Return the [X, Y] coordinate for the center point of the cell that contains the specified text.  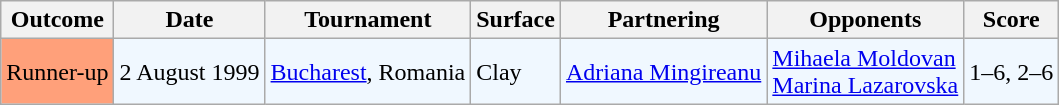
Opponents [866, 20]
Partnering [663, 20]
1–6, 2–6 [1012, 72]
Score [1012, 20]
Tournament [368, 20]
Bucharest, Romania [368, 72]
Surface [516, 20]
Date [190, 20]
Clay [516, 72]
2 August 1999 [190, 72]
Adriana Mingireanu [663, 72]
Runner-up [58, 72]
Outcome [58, 20]
Mihaela Moldovan Marina Lazarovska [866, 72]
